Detect which cell encompasses the target text, then output its (X, Y) center coordinate. 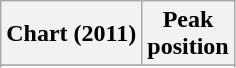
Peakposition (188, 34)
Chart (2011) (72, 34)
